Return (x, y) of the center of cell containing provided text 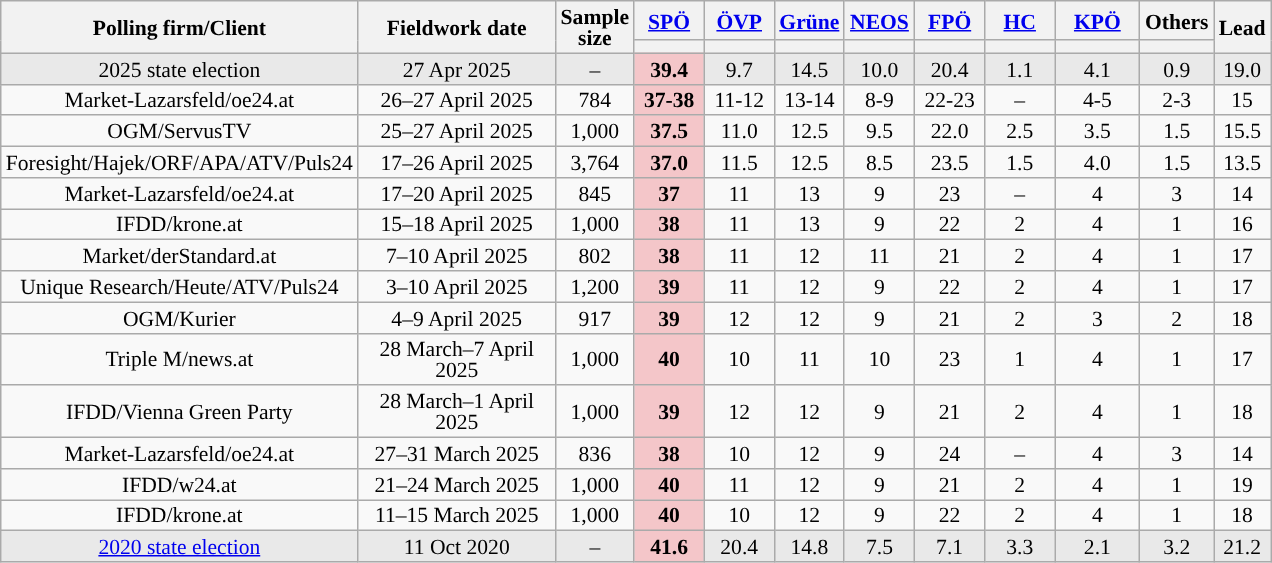
17–26 April 2025 (457, 162)
28 March–7 April 2025 (457, 359)
27–31 March 2025 (457, 454)
845 (595, 194)
37.5 (669, 132)
2-3 (1177, 100)
10.0 (879, 68)
3–10 April 2025 (457, 286)
22.0 (950, 132)
15 (1242, 100)
Lead (1242, 27)
1,200 (595, 286)
2025 state election (180, 68)
37-38 (669, 100)
NEOS (879, 20)
Polling firm/Client (180, 27)
8-9 (879, 100)
14.8 (809, 546)
Others (1177, 20)
ÖVP (739, 20)
917 (595, 318)
11 Oct 2020 (457, 546)
1.1 (1020, 68)
Market/derStandard.at (180, 256)
19 (1242, 484)
14.5 (809, 68)
3.5 (1098, 132)
21.2 (1242, 546)
28 March–1 April 2025 (457, 412)
Samplesize (595, 27)
7.5 (879, 546)
11–15 March 2025 (457, 516)
3,764 (595, 162)
24 (950, 454)
2.1 (1098, 546)
26–27 April 2025 (457, 100)
4–9 April 2025 (457, 318)
2.5 (1020, 132)
7–10 April 2025 (457, 256)
Unique Research/Heute/ATV/Puls24 (180, 286)
0.9 (1177, 68)
13-14 (809, 100)
Fieldwork date (457, 27)
4-5 (1098, 100)
4.1 (1098, 68)
39.4 (669, 68)
4.0 (1098, 162)
15.5 (1242, 132)
13.5 (1242, 162)
11.0 (739, 132)
IFDD/Vienna Green Party (180, 412)
41.6 (669, 546)
9.5 (879, 132)
11.5 (739, 162)
Triple M/news.at (180, 359)
SPÖ (669, 20)
23.5 (950, 162)
11-12 (739, 100)
7.1 (950, 546)
784 (595, 100)
17–20 April 2025 (457, 194)
HC (1020, 20)
KPÖ (1098, 20)
37 (669, 194)
IFDD/w24.at (180, 484)
8.5 (879, 162)
Foresight/Hajek/ORF/APA/ATV/Puls24 (180, 162)
21–24 March 2025 (457, 484)
Grüne (809, 20)
3.3 (1020, 546)
OGM/ServusTV (180, 132)
802 (595, 256)
19.0 (1242, 68)
FPÖ (950, 20)
9.7 (739, 68)
25–27 April 2025 (457, 132)
22-23 (950, 100)
16 (1242, 224)
3.2 (1177, 546)
27 Apr 2025 (457, 68)
2020 state election (180, 546)
836 (595, 454)
OGM/Kurier (180, 318)
37.0 (669, 162)
15–18 April 2025 (457, 224)
